Locate the cell with the specified text and output its [X, Y] center coordinate. 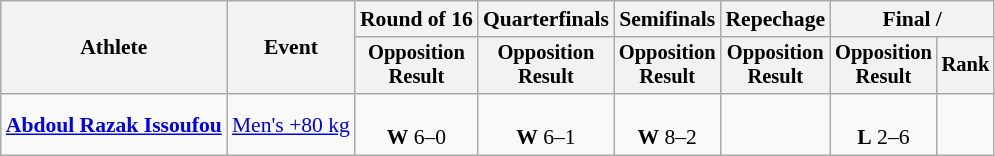
W 8–2 [668, 124]
Rank [966, 66]
W 6–1 [546, 124]
Semifinals [668, 19]
Abdoul Razak Issoufou [114, 124]
Round of 16 [416, 19]
Final / [912, 19]
Men's +80 kg [291, 124]
W 6–0 [416, 124]
Athlete [114, 48]
L 2–6 [884, 124]
Repechage [775, 19]
Quarterfinals [546, 19]
Event [291, 48]
